Scan for the cell matching the given text and deliver its [x, y] coordinate at center. 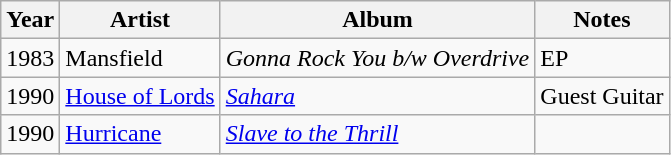
Artist [140, 20]
Hurricane [140, 134]
1983 [30, 58]
Album [378, 20]
Gonna Rock You b/w Overdrive [378, 58]
Slave to the Thrill [378, 134]
Notes [602, 20]
Mansfield [140, 58]
Sahara [378, 96]
House of Lords [140, 96]
Year [30, 20]
Guest Guitar [602, 96]
EP [602, 58]
